Find where the given text appears and provide that cell's center as (X, Y) coordinate. 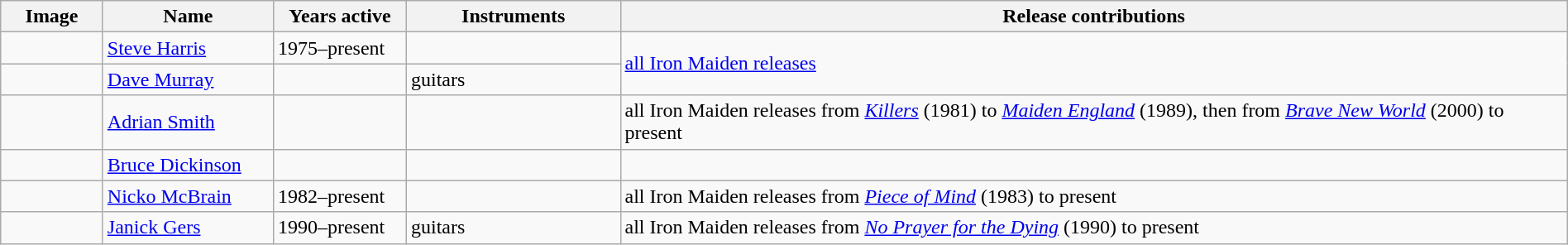
Instruments (513, 17)
Dave Murray (188, 79)
Steve Harris (188, 48)
Years active (339, 17)
1975–present (339, 48)
all Iron Maiden releases from No Prayer for the Dying (1990) to present (1093, 228)
1990–present (339, 228)
Adrian Smith (188, 122)
Bruce Dickinson (188, 165)
Janick Gers (188, 228)
all Iron Maiden releases from Killers (1981) to Maiden England (1989), then from Brave New World (2000) to present (1093, 122)
1982–present (339, 196)
all Iron Maiden releases (1093, 64)
Release contributions (1093, 17)
Nicko McBrain (188, 196)
Name (188, 17)
all Iron Maiden releases from Piece of Mind (1983) to present (1093, 196)
Image (52, 17)
